Return (X, Y) of the center of cell containing provided text 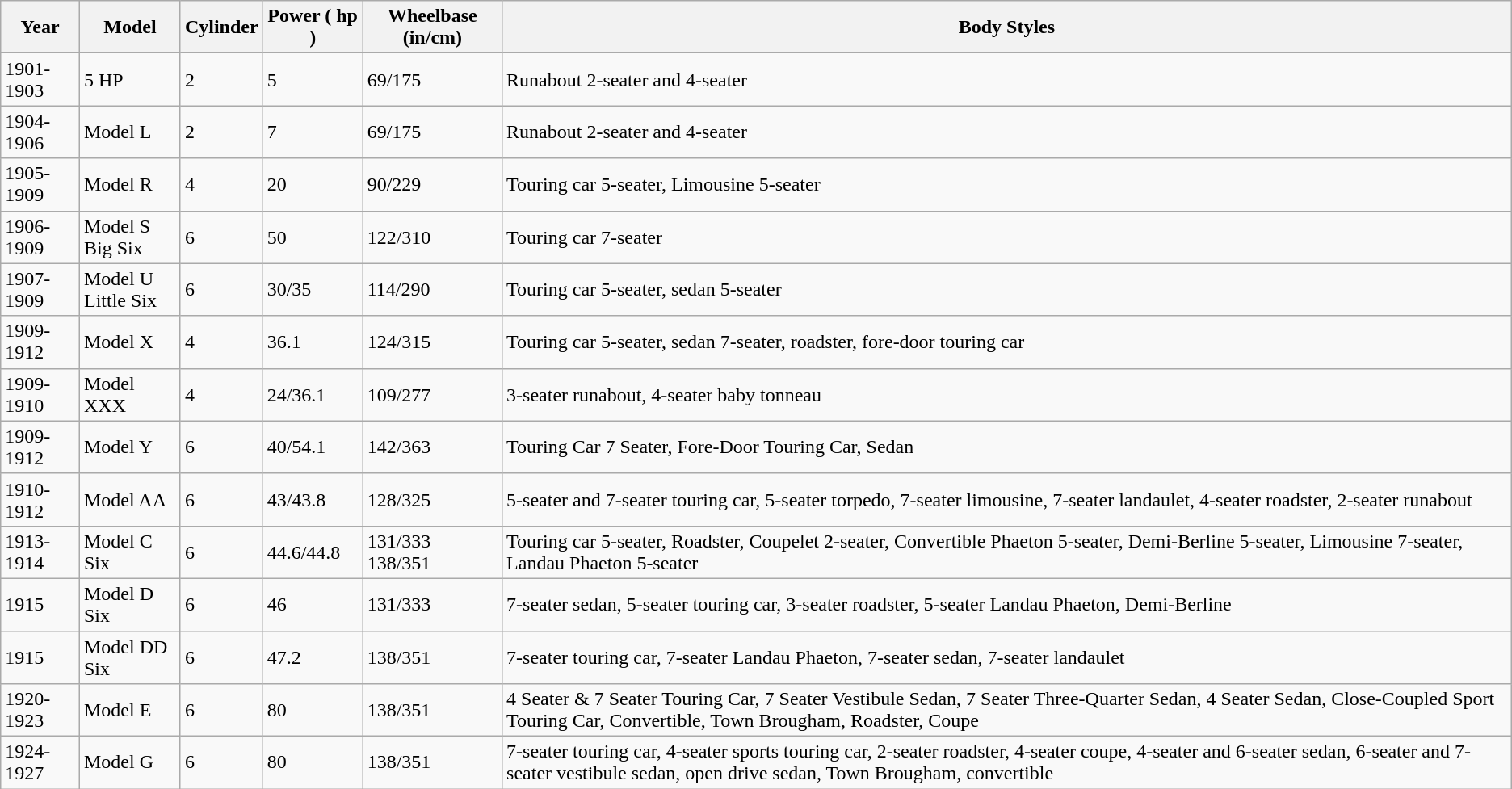
Touring car 5-seater, Limousine 5-seater (1007, 184)
7-seater sedan, 5-seater touring car, 3-seater roadster, 5-seater Landau Phaeton, Demi-Berline (1007, 604)
Model X (129, 342)
1913-1914 (40, 552)
20 (313, 184)
Model U Little Six (129, 289)
47.2 (313, 657)
Model (129, 27)
109/277 (432, 394)
Touring car 5-seater, Roadster, Coupelet 2-seater, Convertible Phaeton 5-seater, Demi-Berline 5-seater, Limousine 7-seater, Landau Phaeton 5-seater (1007, 552)
Model D Six (129, 604)
40/54.1 (313, 447)
1906-1909 (40, 237)
131/333138/351 (432, 552)
46 (313, 604)
1909-1910 (40, 394)
36.1 (313, 342)
1907-1909 (40, 289)
5 (313, 79)
128/325 (432, 499)
Model DD Six (129, 657)
Body Styles (1007, 27)
Touring Car 7 Seater, Fore-Door Touring Car, Sedan (1007, 447)
7 (313, 132)
131/333 (432, 604)
1920-1923 (40, 711)
1910-1912 (40, 499)
1924-1927 (40, 762)
1905-1909 (40, 184)
124/315 (432, 342)
122/310 (432, 237)
Model XXX (129, 394)
Model G (129, 762)
50 (313, 237)
Wheelbase (in/cm) (432, 27)
Cylinder (221, 27)
Model C Six (129, 552)
Model AA (129, 499)
5-seater and 7-seater touring car, 5-seater torpedo, 7-seater limousine, 7-seater landaulet, 4-seater roadster, 2-seater runabout (1007, 499)
Model E (129, 711)
90/229 (432, 184)
1904-1906 (40, 132)
Year (40, 27)
5 HP (129, 79)
Touring car 5-seater, sedan 7-seater, roadster, fore-door touring car (1007, 342)
142/363 (432, 447)
30/35 (313, 289)
Touring car 7-seater (1007, 237)
Power ( hp ) (313, 27)
Model SBig Six (129, 237)
7-seater touring car, 7-seater Landau Phaeton, 7-seater sedan, 7-seater landaulet (1007, 657)
Model Y (129, 447)
114/290 (432, 289)
3-seater runabout, 4-seater baby tonneau (1007, 394)
24/36.1 (313, 394)
43/43.8 (313, 499)
Model L (129, 132)
Model R (129, 184)
1901-1903 (40, 79)
44.6/44.8 (313, 552)
Touring car 5-seater, sedan 5-seater (1007, 289)
